Search for the cell housing the specified text and yield its [X, Y] center coordinate. 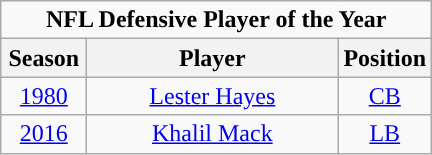
2016 [44, 134]
Season [44, 58]
NFL Defensive Player of the Year [216, 20]
Khalil Mack [212, 134]
Lester Hayes [212, 96]
LB [385, 134]
CB [385, 96]
Position [385, 58]
1980 [44, 96]
Player [212, 58]
